Detect which cell encompasses the target text, then output its (X, Y) center coordinate. 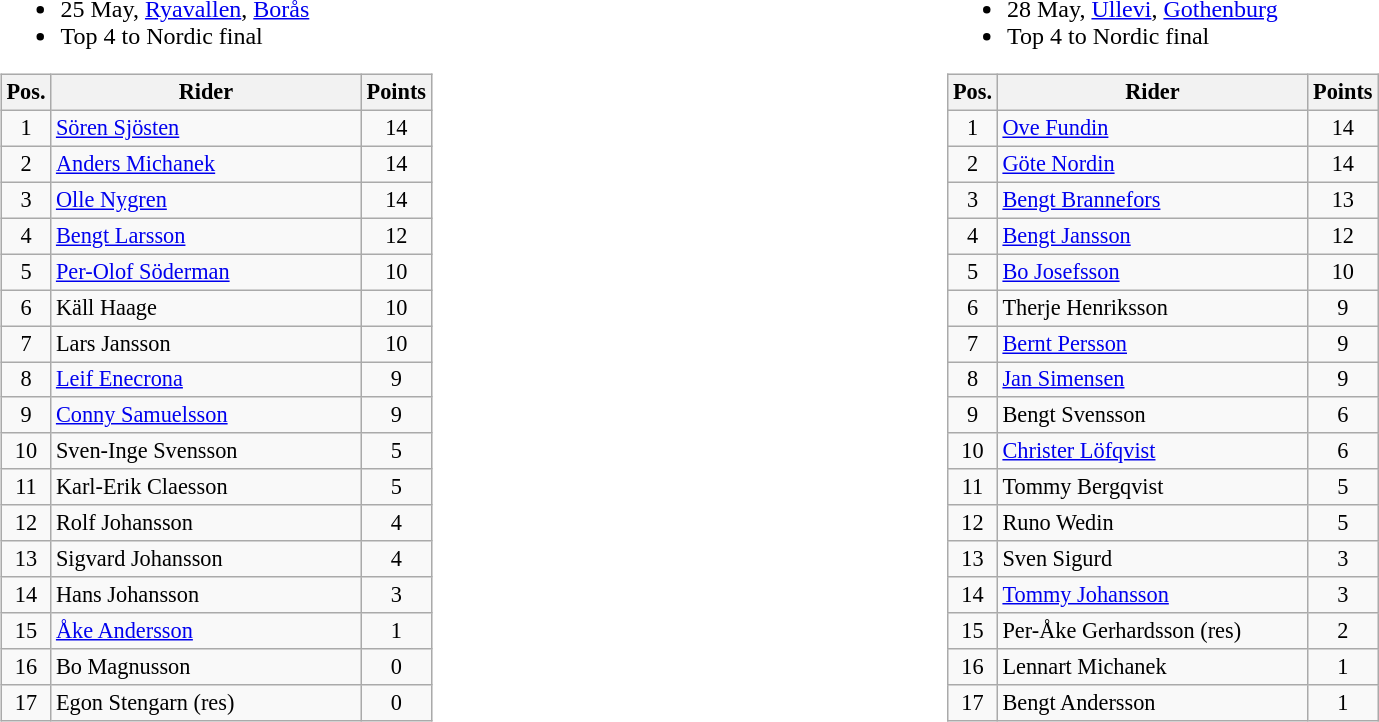
Lars Jansson (206, 344)
Sigvard Johansson (206, 559)
Tommy Bergqvist (1152, 487)
Sören Sjösten (206, 128)
Per-Olof Söderman (206, 272)
Therje Henriksson (1152, 308)
Leif Enecrona (206, 380)
Conny Samuelsson (206, 415)
Bengt Larsson (206, 236)
Runo Wedin (1152, 523)
Käll Haage (206, 308)
Christer Löfqvist (1152, 451)
Lennart Michanek (1152, 667)
Tommy Johansson (1152, 595)
Bengt Jansson (1152, 236)
Rolf Johansson (206, 523)
Bengt Brannefors (1152, 200)
Anders Michanek (206, 164)
Egon Stengarn (res) (206, 703)
Per-Åke Gerhardsson (res) (1152, 631)
Hans Johansson (206, 595)
Olle Nygren (206, 200)
Sven-Inge Svensson (206, 451)
Jan Simensen (1152, 380)
Bengt Andersson (1152, 703)
Sven Sigurd (1152, 559)
Bo Josefsson (1152, 272)
Ove Fundin (1152, 128)
Göte Nordin (1152, 164)
Bernt Persson (1152, 344)
Åke Andersson (206, 631)
Karl-Erik Claesson (206, 487)
Bengt Svensson (1152, 415)
Bo Magnusson (206, 667)
